Search for the cell housing the specified text and yield its (x, y) center coordinate. 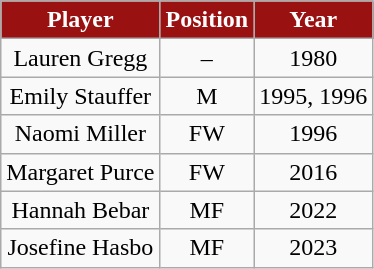
Year (314, 20)
M (207, 96)
Naomi Miller (80, 134)
Hannah Bebar (80, 210)
Lauren Gregg (80, 58)
2023 (314, 248)
Margaret Purce (80, 172)
Emily Stauffer (80, 96)
1980 (314, 58)
2016 (314, 172)
2022 (314, 210)
Position (207, 20)
1995, 1996 (314, 96)
Player (80, 20)
1996 (314, 134)
Josefine Hasbo (80, 248)
– (207, 58)
